Provide the [x, y] coordinate of the cell's center where the given text is located.  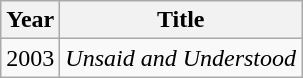
Year [30, 20]
2003 [30, 58]
Unsaid and Understood [181, 58]
Title [181, 20]
